Search for the cell housing the specified text and yield its (X, Y) center coordinate. 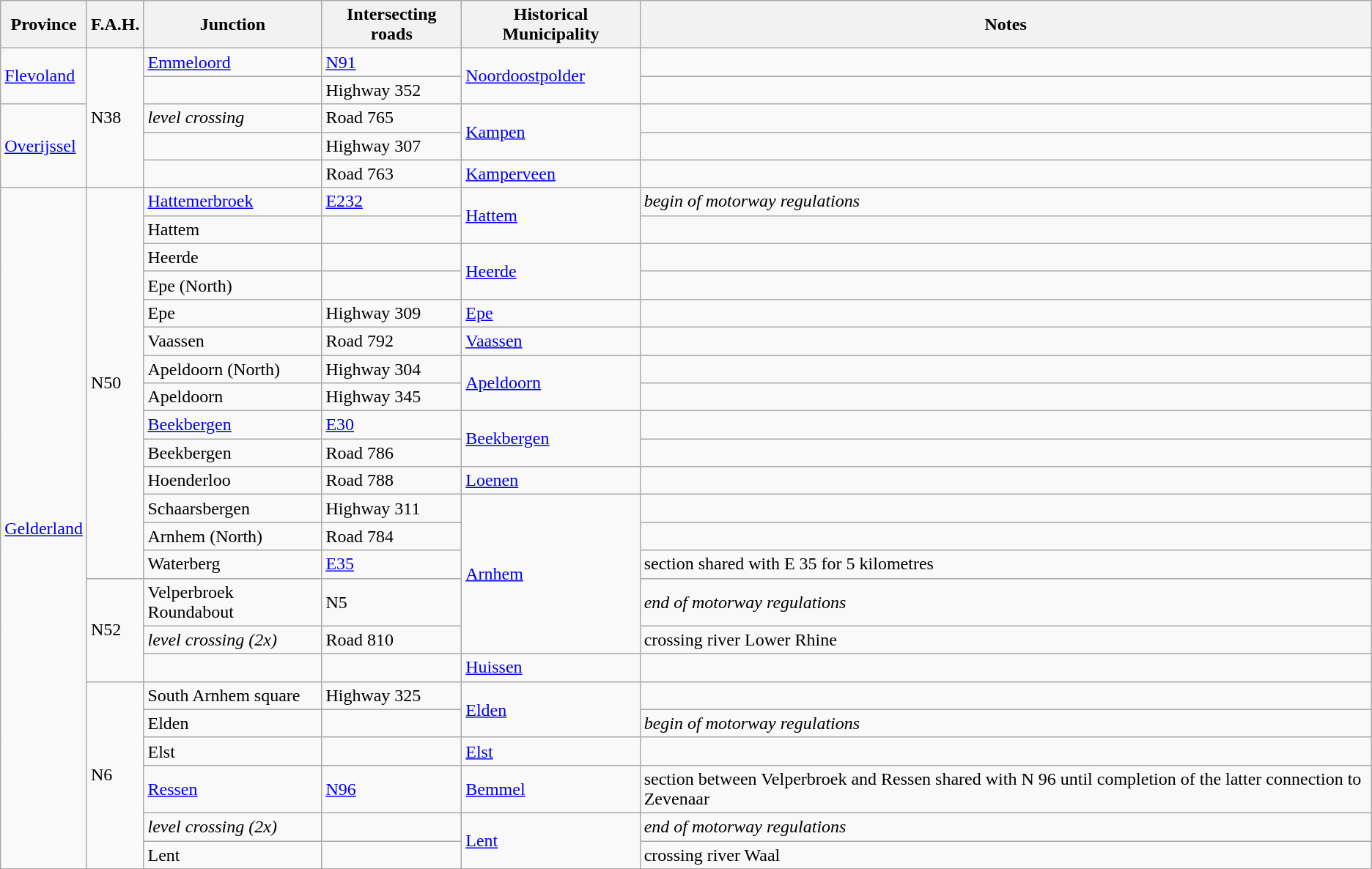
E232 (391, 201)
section between Velperbroek and Ressen shared with N 96 until completion of the latter connection to Zevenaar (1006, 788)
Kamperveen (551, 174)
Ressen (233, 788)
Hattemerbroek (233, 201)
Intersecting roads (391, 25)
Arnhem (North) (233, 536)
Highway 307 (391, 146)
Highway 311 (391, 509)
Loenen (551, 481)
Bemmel (551, 788)
Schaarsbergen (233, 509)
Junction (233, 25)
Road 788 (391, 481)
Road 810 (391, 640)
Province (44, 25)
Apeldoorn (North) (233, 369)
Flevoland (44, 76)
crossing river Lower Rhine (1006, 640)
N91 (391, 62)
Road 784 (391, 536)
Road 792 (391, 341)
N5 (391, 602)
Arnhem (551, 574)
section shared with E 35 for 5 kilometres (1006, 564)
Highway 352 (391, 90)
Road 786 (391, 453)
N52 (115, 630)
South Arnhem square (233, 695)
Epe (North) (233, 285)
Road 763 (391, 174)
F.A.H. (115, 25)
Highway 325 (391, 695)
Noordoostpolder (551, 76)
Road 765 (391, 118)
Kampen (551, 132)
Hoenderloo (233, 481)
Notes (1006, 25)
Highway 345 (391, 397)
N6 (115, 775)
E30 (391, 425)
N50 (115, 382)
Waterberg (233, 564)
Highway 304 (391, 369)
N38 (115, 118)
Emmeloord (233, 62)
Highway 309 (391, 313)
level crossing (233, 118)
Gelderland (44, 528)
Huissen (551, 668)
Historical Municipality (551, 25)
E35 (391, 564)
Velperbroek Roundabout (233, 602)
crossing river Waal (1006, 855)
Overijssel (44, 146)
N96 (391, 788)
